For the text-containing cell, return its midpoint in [X, Y] coordinate format. 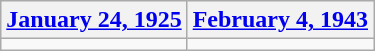
February 4, 1943 [280, 20]
January 24, 1925 [94, 20]
